Provide the [x, y] coordinate of the cell's center where the given text is located.  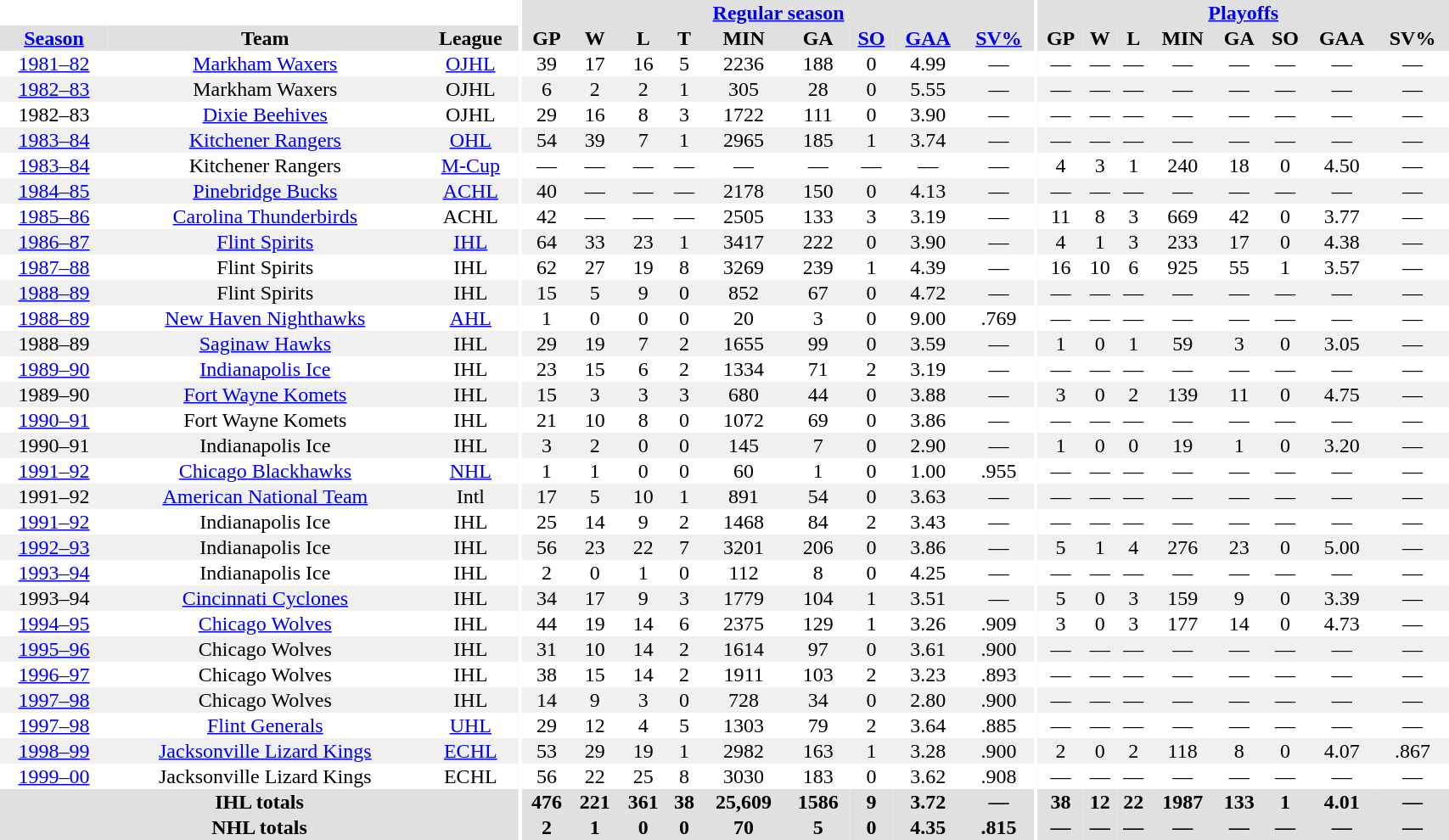
669 [1182, 216]
21 [547, 420]
163 [817, 751]
69 [817, 420]
.955 [998, 471]
4.99 [928, 64]
2.90 [928, 445]
3417 [744, 242]
222 [817, 242]
1987–88 [54, 267]
59 [1182, 344]
.908 [998, 776]
Carolina Thunderbirds [265, 216]
99 [817, 344]
Saginaw Hawks [265, 344]
5.55 [928, 89]
185 [817, 140]
League [470, 38]
4.73 [1341, 624]
1996–97 [54, 675]
233 [1182, 242]
1468 [744, 522]
71 [817, 369]
3.74 [928, 140]
239 [817, 267]
1999–00 [54, 776]
276 [1182, 547]
.769 [998, 318]
118 [1182, 751]
97 [817, 649]
3.20 [1341, 445]
188 [817, 64]
NHL [470, 471]
Cincinnati Cyclones [265, 598]
Flint Generals [265, 725]
3.77 [1341, 216]
3.28 [928, 751]
361 [643, 802]
1985–86 [54, 216]
3.64 [928, 725]
891 [744, 496]
1303 [744, 725]
680 [744, 395]
18 [1239, 165]
40 [547, 191]
70 [744, 827]
4.39 [928, 267]
728 [744, 700]
2965 [744, 140]
M-Cup [470, 165]
476 [547, 802]
27 [594, 267]
3.63 [928, 496]
1987 [1182, 802]
OHL [470, 140]
3.88 [928, 395]
Pinebridge Bucks [265, 191]
925 [1182, 267]
145 [744, 445]
2375 [744, 624]
104 [817, 598]
55 [1239, 267]
NHL totals [260, 827]
1334 [744, 369]
1.00 [928, 471]
2236 [744, 64]
62 [547, 267]
UHL [470, 725]
New Haven Nighthawks [265, 318]
221 [594, 802]
9.00 [928, 318]
150 [817, 191]
4.38 [1341, 242]
33 [594, 242]
240 [1182, 165]
3.59 [928, 344]
111 [817, 115]
1655 [744, 344]
.893 [998, 675]
AHL [470, 318]
1722 [744, 115]
177 [1182, 624]
84 [817, 522]
3.23 [928, 675]
.815 [998, 827]
53 [547, 751]
3.05 [1341, 344]
1779 [744, 598]
.909 [998, 624]
Team [265, 38]
79 [817, 725]
64 [547, 242]
1981–82 [54, 64]
206 [817, 547]
1998–99 [54, 751]
T [684, 38]
4.72 [928, 293]
4.75 [1341, 395]
3201 [744, 547]
4.35 [928, 827]
2982 [744, 751]
1994–95 [54, 624]
20 [744, 318]
5.00 [1341, 547]
1586 [817, 802]
3.43 [928, 522]
31 [547, 649]
Chicago Blackhawks [265, 471]
3269 [744, 267]
3.72 [928, 802]
4.50 [1341, 165]
1614 [744, 649]
Intl [470, 496]
305 [744, 89]
3.62 [928, 776]
3.39 [1341, 598]
3.57 [1341, 267]
1911 [744, 675]
IHL totals [260, 802]
4.07 [1341, 751]
4.13 [928, 191]
3.26 [928, 624]
1986–87 [54, 242]
67 [817, 293]
American National Team [265, 496]
1984–85 [54, 191]
25,609 [744, 802]
Season [54, 38]
159 [1182, 598]
852 [744, 293]
3.61 [928, 649]
4.01 [1341, 802]
Dixie Beehives [265, 115]
28 [817, 89]
1992–93 [54, 547]
3030 [744, 776]
4.25 [928, 573]
60 [744, 471]
1995–96 [54, 649]
Regular season [778, 13]
112 [744, 573]
3.51 [928, 598]
2.80 [928, 700]
Playoffs [1243, 13]
139 [1182, 395]
1072 [744, 420]
129 [817, 624]
.885 [998, 725]
2505 [744, 216]
.867 [1412, 751]
2178 [744, 191]
103 [817, 675]
183 [817, 776]
